Capture the cell that displays the provided text and extract its (x, y) central coordinate. 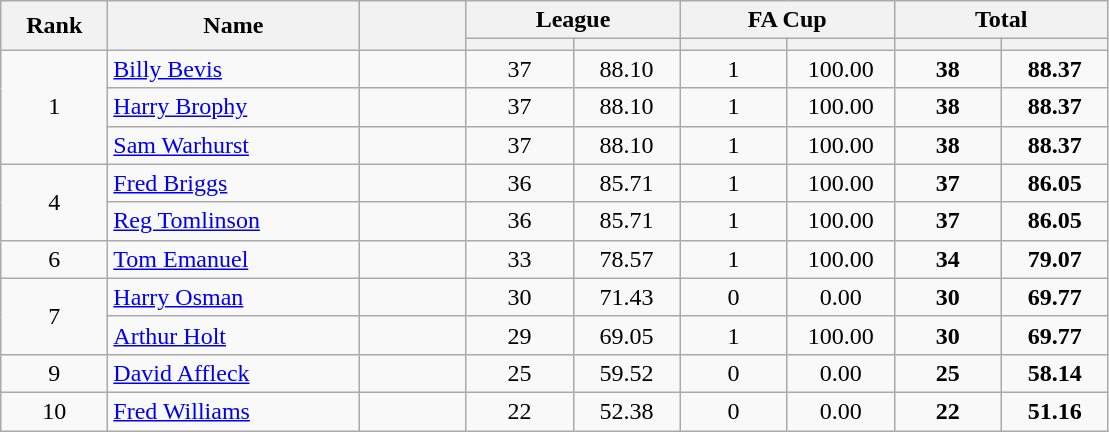
Rank (54, 26)
59.52 (626, 373)
7 (54, 316)
52.38 (626, 411)
Tom Emanuel (234, 259)
10 (54, 411)
Reg Tomlinson (234, 221)
David Affleck (234, 373)
51.16 (1054, 411)
League (573, 20)
4 (54, 202)
9 (54, 373)
69.05 (626, 335)
34 (948, 259)
Name (234, 26)
Fred Williams (234, 411)
FA Cup (787, 20)
6 (54, 259)
29 (520, 335)
58.14 (1054, 373)
Fred Briggs (234, 183)
Billy Bevis (234, 69)
Harry Osman (234, 297)
79.07 (1054, 259)
Total (1001, 20)
Arthur Holt (234, 335)
33 (520, 259)
Harry Brophy (234, 107)
78.57 (626, 259)
71.43 (626, 297)
Sam Warhurst (234, 145)
